Identify which cell holds the provided text, then report its (x, y) central coordinate. 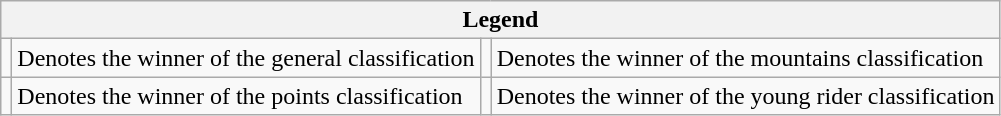
Denotes the winner of the points classification (246, 96)
Denotes the winner of the mountains classification (746, 58)
Denotes the winner of the young rider classification (746, 96)
Denotes the winner of the general classification (246, 58)
Legend (500, 20)
